Locate the cell with the specified text and output its [x, y] center coordinate. 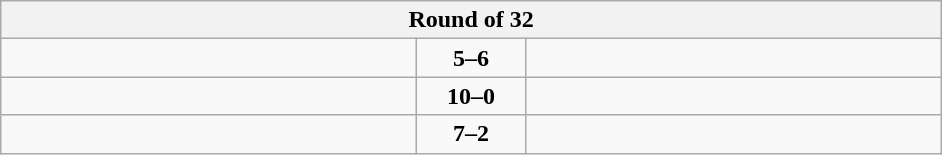
7–2 [472, 134]
Round of 32 [472, 20]
5–6 [472, 58]
10–0 [472, 96]
